Capture the cell that displays the provided text and extract its [x, y] central coordinate. 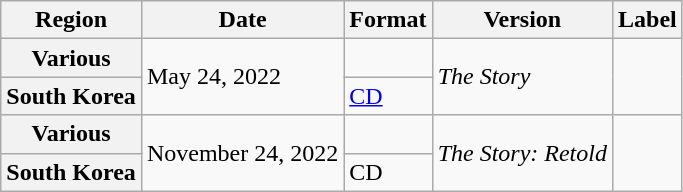
Region [72, 20]
May 24, 2022 [242, 77]
Label [647, 20]
The Story: Retold [522, 153]
November 24, 2022 [242, 153]
Version [522, 20]
Format [388, 20]
Date [242, 20]
The Story [522, 77]
